Locate the cell with the specified text and output its [X, Y] center coordinate. 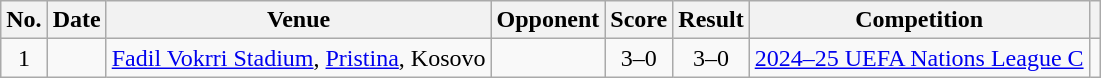
Result [711, 20]
Venue [298, 20]
2024–25 UEFA Nations League C [919, 58]
No. [24, 20]
1 [24, 58]
Competition [919, 20]
Score [639, 20]
Date [76, 20]
Opponent [548, 20]
Fadil Vokrri Stadium, Pristina, Kosovo [298, 58]
